Capture the cell that displays the provided text and extract its (X, Y) central coordinate. 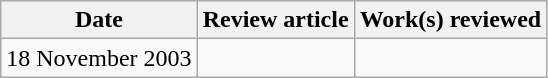
Date (99, 20)
18 November 2003 (99, 58)
Review article (276, 20)
Work(s) reviewed (450, 20)
